Output the (x, y) coordinate of the center of the cell containing the given text.  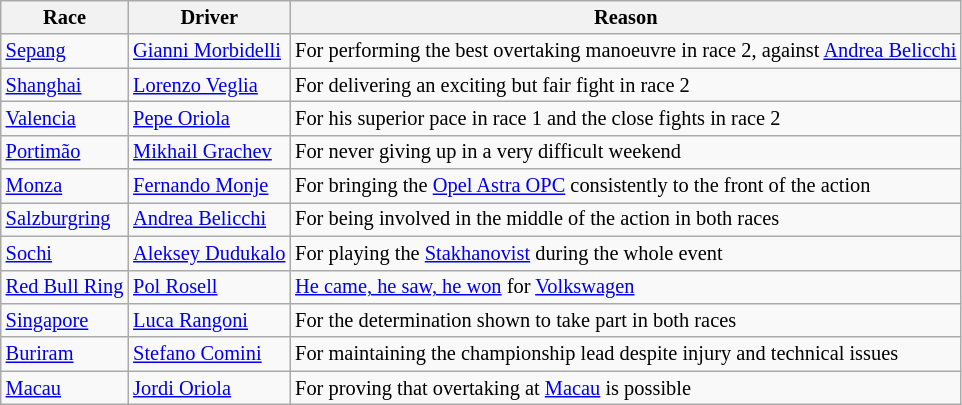
Salzburgring (65, 219)
Red Bull Ring (65, 287)
Reason (626, 17)
Singapore (65, 320)
Luca Rangoni (209, 320)
Valencia (65, 118)
For the determination shown to take part in both races (626, 320)
Gianni Morbidelli (209, 51)
Race (65, 17)
He came, he saw, he won for Volkswagen (626, 287)
For proving that overtaking at Macau is possible (626, 388)
Mikhail Grachev (209, 152)
Sochi (65, 253)
Andrea Belicchi (209, 219)
Portimão (65, 152)
For bringing the Opel Astra OPC consistently to the front of the action (626, 186)
Fernando Monje (209, 186)
For maintaining the championship lead despite injury and technical issues (626, 354)
Stefano Comini (209, 354)
Pepe Oriola (209, 118)
For performing the best overtaking manoeuvre in race 2, against Andrea Belicchi (626, 51)
Shanghai (65, 85)
For being involved in the middle of the action in both races (626, 219)
For never giving up in a very difficult weekend (626, 152)
For playing the Stakhanovist during the whole event (626, 253)
Jordi Oriola (209, 388)
Pol Rosell (209, 287)
Macau (65, 388)
Lorenzo Veglia (209, 85)
Sepang (65, 51)
Aleksey Dudukalo (209, 253)
Buriram (65, 354)
For delivering an exciting but fair fight in race 2 (626, 85)
For his superior pace in race 1 and the close fights in race 2 (626, 118)
Driver (209, 17)
Monza (65, 186)
